Find where the given text appears and provide that cell's center as [x, y] coordinate. 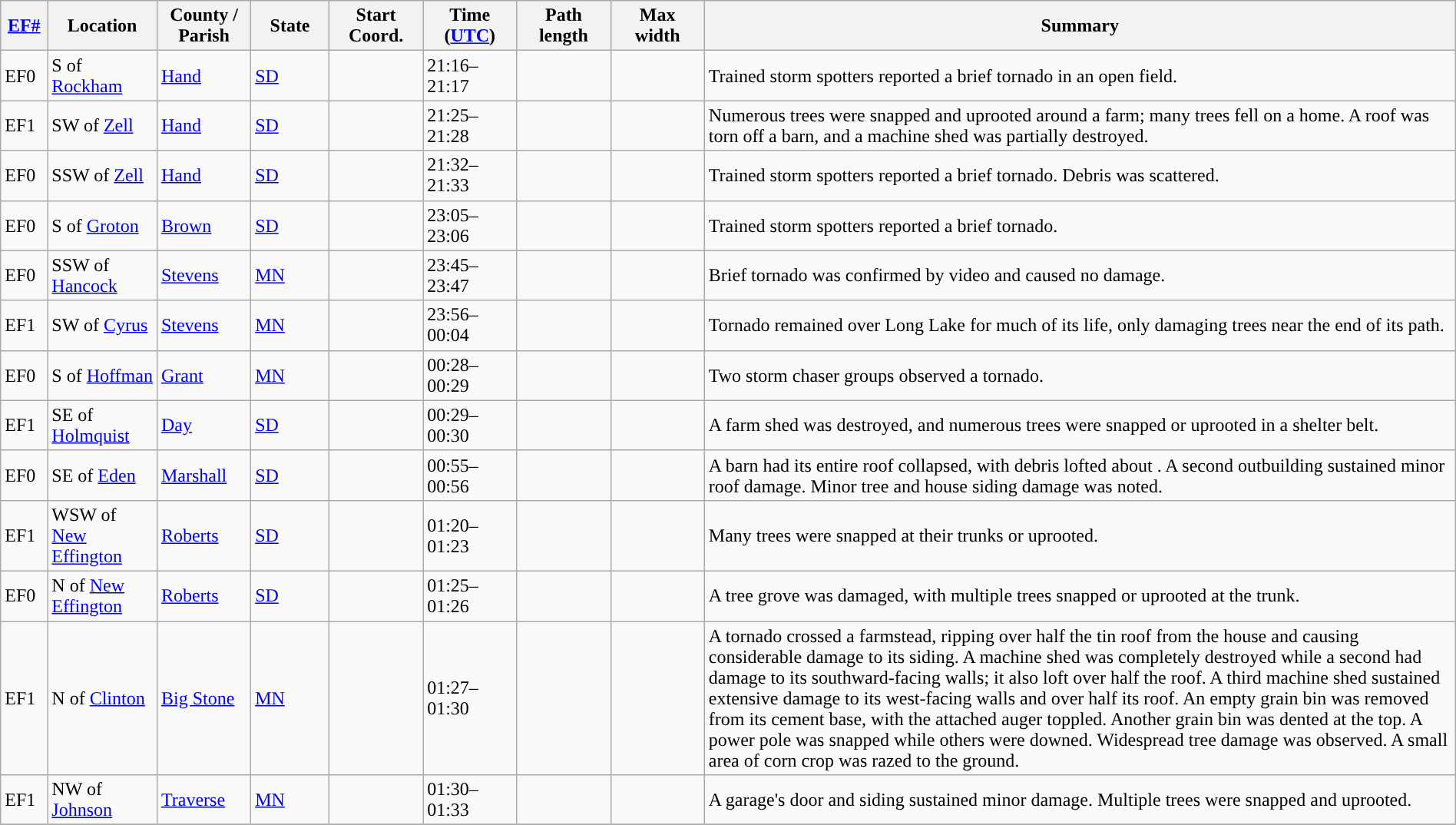
Day [204, 426]
S of Rockham [103, 75]
N of Clinton [103, 697]
21:32–21:33 [470, 175]
S of Hoffman [103, 375]
WSW of New Effington [103, 535]
N of New Effington [103, 596]
Brown [204, 226]
Brief tornado was confirmed by video and caused no damage. [1080, 275]
Location [103, 26]
Grant [204, 375]
Max width [657, 26]
SE of Eden [103, 475]
Time (UTC) [470, 26]
Summary [1080, 26]
S of Groton [103, 226]
00:29–00:30 [470, 426]
Many trees were snapped at their trunks or uprooted. [1080, 535]
01:20–01:23 [470, 535]
Tornado remained over Long Lake for much of its life, only damaging trees near the end of its path. [1080, 326]
23:05–23:06 [470, 226]
01:25–01:26 [470, 596]
State [290, 26]
NW of Johnson [103, 800]
00:28–00:29 [470, 375]
SSW of Zell [103, 175]
21:16–21:17 [470, 75]
00:55–00:56 [470, 475]
SW of Cyrus [103, 326]
01:30–01:33 [470, 800]
Traverse [204, 800]
County / Parish [204, 26]
SW of Zell [103, 126]
Marshall [204, 475]
A tree grove was damaged, with multiple trees snapped or uprooted at the trunk. [1080, 596]
01:27–01:30 [470, 697]
SSW of Hancock [103, 275]
Path length [564, 26]
EF# [25, 26]
21:25–21:28 [470, 126]
A farm shed was destroyed, and numerous trees were snapped or uprooted in a shelter belt. [1080, 426]
A garage's door and siding sustained minor damage. Multiple trees were snapped and uprooted. [1080, 800]
23:56–00:04 [470, 326]
Start Coord. [376, 26]
Trained storm spotters reported a brief tornado in an open field. [1080, 75]
Trained storm spotters reported a brief tornado. Debris was scattered. [1080, 175]
SE of Holmquist [103, 426]
Big Stone [204, 697]
Two storm chaser groups observed a tornado. [1080, 375]
23:45–23:47 [470, 275]
Trained storm spotters reported a brief tornado. [1080, 226]
